Output the [X, Y] coordinate of the center of the cell containing the given text.  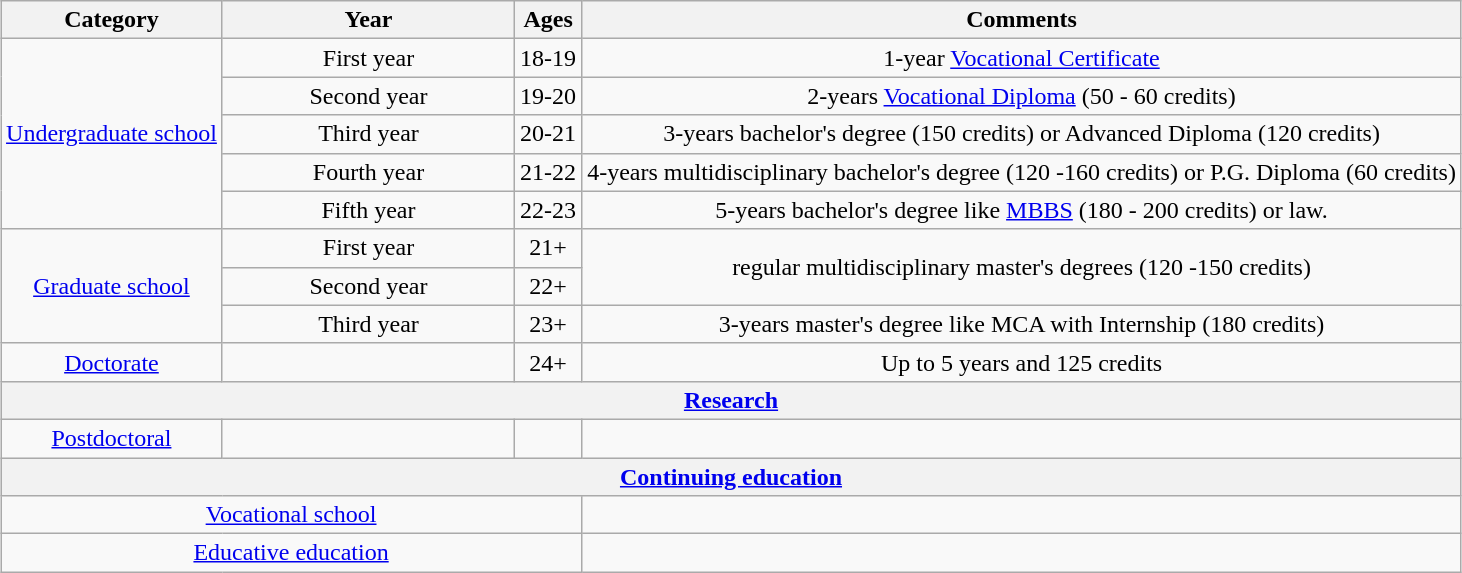
5-years bachelor's degree like MBBS (180 - 200 credits) or law. [1022, 210]
Fifth year [368, 210]
22-23 [548, 210]
Year [368, 20]
Graduate school [112, 286]
19-20 [548, 96]
Fourth year [368, 172]
Vocational school [292, 515]
Doctorate [112, 362]
21+ [548, 248]
3-years master's degree like MCA with Internship (180 credits) [1022, 324]
23+ [548, 324]
Category [112, 20]
Comments [1022, 20]
2-years Vocational Diploma (50 - 60 credits) [1022, 96]
Undergraduate school [112, 134]
22+ [548, 286]
Continuing education [732, 477]
18-19 [548, 58]
21-22 [548, 172]
1-year Vocational Certificate [1022, 58]
regular multidisciplinary master's degrees (120 -150 credits) [1022, 267]
Educative education [292, 553]
Postdoctoral [112, 438]
Ages [548, 20]
3-years bachelor's degree (150 credits) or Advanced Diploma (120 credits) [1022, 134]
Research [732, 400]
Up to 5 years and 125 credits [1022, 362]
24+ [548, 362]
4-years multidisciplinary bachelor's degree (120 -160 credits) or P.G. Diploma (60 credits) [1022, 172]
20-21 [548, 134]
